Output the [x, y] coordinate of the center of the cell containing the given text.  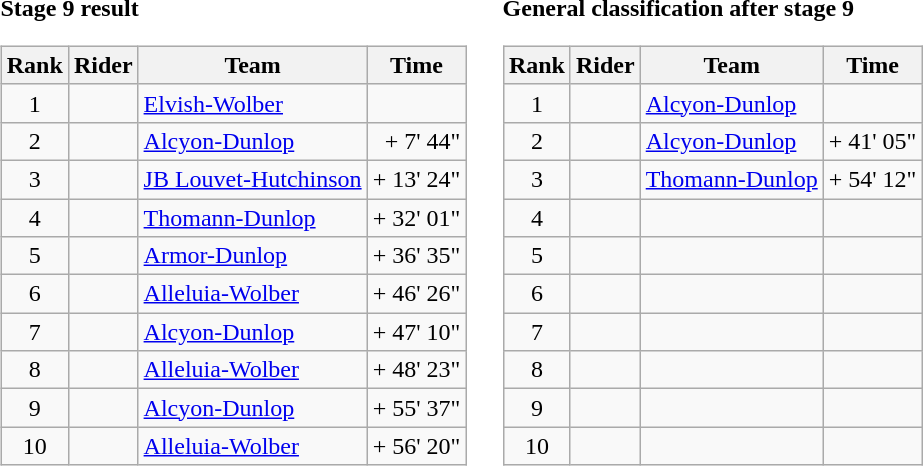
+ 47' 10" [416, 332]
+ 56' 20" [416, 446]
+ 48' 23" [416, 370]
Armor-Dunlop [252, 256]
JB Louvet-Hutchinson [252, 179]
+ 7' 44" [416, 141]
+ 54' 12" [872, 179]
+ 32' 01" [416, 217]
+ 13' 24" [416, 179]
+ 46' 26" [416, 294]
+ 41' 05" [872, 141]
Elvish-Wolber [252, 103]
+ 36' 35" [416, 256]
+ 55' 37" [416, 408]
